Determine the (X, Y) coordinate at the center of the cell enclosing the given text.  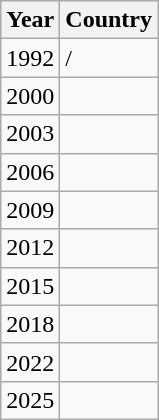
2009 (30, 210)
/ (109, 58)
2018 (30, 324)
2022 (30, 362)
2003 (30, 134)
2015 (30, 286)
Year (30, 20)
2006 (30, 172)
2025 (30, 400)
2012 (30, 248)
Country (109, 20)
2000 (30, 96)
1992 (30, 58)
